Extract the [x, y] coordinate from the center of the cell holding the provided text.  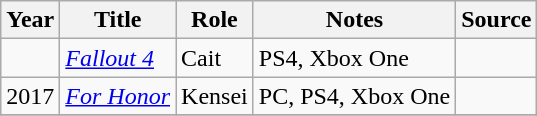
Kensei [215, 96]
Title [118, 20]
2017 [30, 96]
PS4, Xbox One [354, 58]
Fallout 4 [118, 58]
Notes [354, 20]
Cait [215, 58]
Year [30, 20]
Source [496, 20]
Role [215, 20]
PC, PS4, Xbox One [354, 96]
For Honor [118, 96]
